For the text-containing cell, return its midpoint in [x, y] coordinate format. 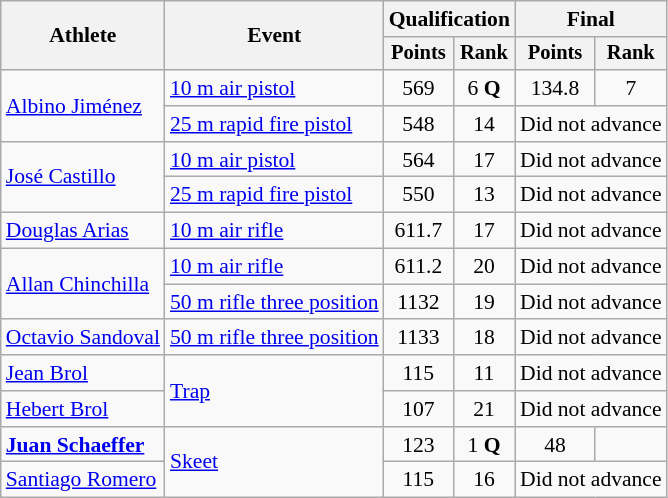
Skeet [274, 462]
18 [484, 338]
Jean Brol [83, 373]
550 [418, 195]
107 [418, 409]
7 [631, 88]
Douglas Arias [83, 231]
19 [484, 302]
13 [484, 195]
569 [418, 88]
Trap [274, 390]
20 [484, 267]
123 [418, 445]
Santiago Romero [83, 480]
134.8 [555, 88]
11 [484, 373]
1133 [418, 338]
611.7 [418, 231]
611.2 [418, 267]
564 [418, 160]
Allan Chinchilla [83, 284]
6 Q [484, 88]
Octavio Sandoval [83, 338]
14 [484, 124]
16 [484, 480]
Final [591, 19]
José Castillo [83, 178]
Qualification [450, 19]
548 [418, 124]
Athlete [83, 36]
Hebert Brol [83, 409]
Juan Schaeffer [83, 445]
Albino Jiménez [83, 106]
1132 [418, 302]
1 Q [484, 445]
Event [274, 36]
48 [555, 445]
21 [484, 409]
